Return (X, Y) of the center of cell containing provided text 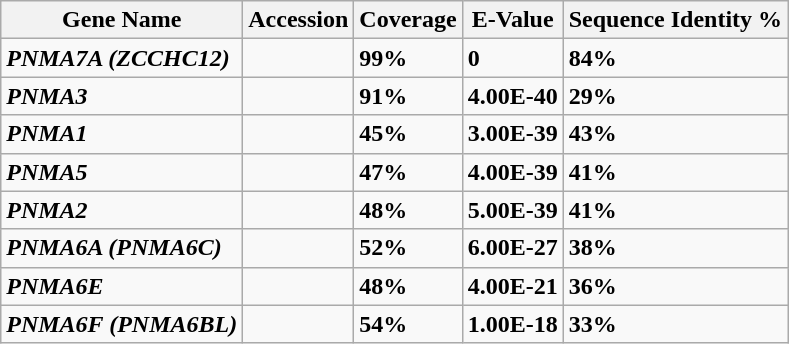
PNMA3 (122, 96)
45% (408, 134)
6.00E-27 (512, 248)
Coverage (408, 20)
PNMA6A (PNMA6C) (122, 248)
Accession (298, 20)
1.00E-18 (512, 324)
Sequence Identity % (675, 20)
PNMA5 (122, 172)
PNMA1 (122, 134)
3.00E-39 (512, 134)
52% (408, 248)
0 (512, 58)
29% (675, 96)
99% (408, 58)
4.00E-39 (512, 172)
43% (675, 134)
5.00E-39 (512, 210)
PNMA2 (122, 210)
PNMA6F (PNMA6BL) (122, 324)
4.00E-40 (512, 96)
54% (408, 324)
38% (675, 248)
33% (675, 324)
36% (675, 286)
84% (675, 58)
E-Value (512, 20)
91% (408, 96)
PNMA7A (ZCCHC12) (122, 58)
Gene Name (122, 20)
PNMA6E (122, 286)
47% (408, 172)
4.00E-21 (512, 286)
